For the text-containing cell, return its midpoint in [x, y] coordinate format. 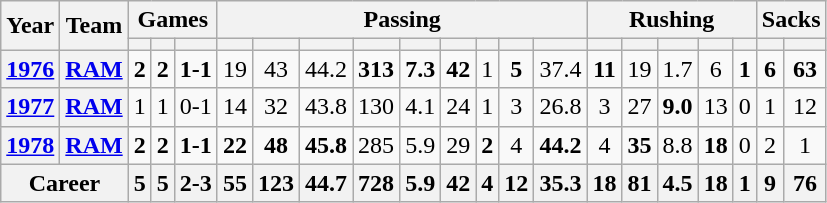
14 [234, 107]
Year [30, 26]
1.7 [678, 69]
27 [640, 107]
Passing [402, 20]
44.7 [326, 183]
9.0 [678, 107]
Rushing [672, 20]
11 [604, 69]
4.1 [420, 107]
13 [716, 107]
76 [805, 183]
43 [276, 69]
285 [376, 145]
22 [234, 145]
1976 [30, 69]
1978 [30, 145]
26.8 [560, 107]
9 [770, 183]
0-1 [196, 107]
8.8 [678, 145]
123 [276, 183]
Career [64, 183]
130 [376, 107]
81 [640, 183]
45.8 [326, 145]
43.8 [326, 107]
Sacks [791, 20]
35.3 [560, 183]
29 [458, 145]
728 [376, 183]
4.5 [678, 183]
7.3 [420, 69]
37.4 [560, 69]
1977 [30, 107]
55 [234, 183]
24 [458, 107]
Team [94, 26]
313 [376, 69]
2-3 [196, 183]
35 [640, 145]
63 [805, 69]
Games [172, 20]
48 [276, 145]
32 [276, 107]
